Provide the [x, y] coordinate of the cell's center where the given text is located.  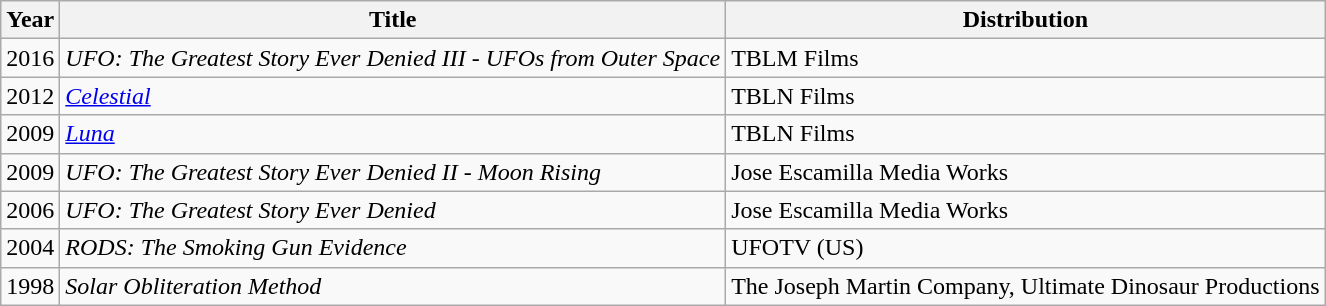
RODS: The Smoking Gun Evidence [393, 248]
2012 [30, 96]
UFOTV (US) [1026, 248]
Solar Obliteration Method [393, 286]
Luna [393, 134]
2004 [30, 248]
UFO: The Greatest Story Ever Denied II - Moon Rising [393, 172]
Distribution [1026, 20]
UFO: The Greatest Story Ever Denied III - UFOs from Outer Space [393, 58]
1998 [30, 286]
UFO: The Greatest Story Ever Denied [393, 210]
Year [30, 20]
TBLM Films [1026, 58]
Celestial [393, 96]
2006 [30, 210]
2016 [30, 58]
The Joseph Martin Company, Ultimate Dinosaur Productions [1026, 286]
Title [393, 20]
